Return [X, Y] of the center of cell containing provided text 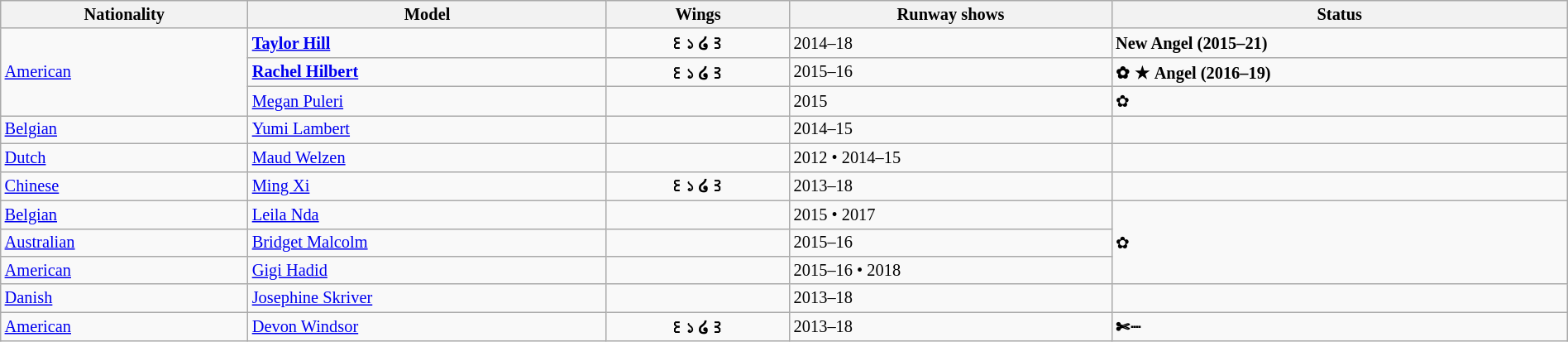
2015 [951, 101]
Gigi Hadid [428, 270]
Wings [698, 14]
Megan Puleri [428, 101]
2015 • 2017 [951, 214]
Bridget Malcolm [428, 243]
✄┈ [1340, 326]
Ming Xi [428, 185]
2012 • 2014–15 [951, 157]
Model [428, 14]
2014–18 [951, 43]
Runway shows [951, 14]
2015–16 • 2018 [951, 270]
Australian [124, 243]
2014–15 [951, 129]
Chinese [124, 185]
Leila Nda [428, 214]
Status [1340, 14]
Taylor Hill [428, 43]
New Angel (2015–21) [1340, 43]
✿ ★ Angel (2016–19) [1340, 71]
Dutch [124, 157]
Josephine Skriver [428, 298]
Maud Welzen [428, 157]
Danish [124, 298]
Nationality [124, 14]
Rachel Hilbert [428, 71]
Yumi Lambert [428, 129]
Devon Windsor [428, 326]
